For the text-containing cell, return its midpoint in [x, y] coordinate format. 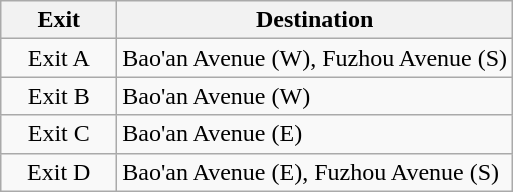
Bao'an Avenue (W) [315, 96]
Exit [59, 20]
Bao'an Avenue (E), Fuzhou Avenue (S) [315, 172]
Exit C [59, 134]
Bao'an Avenue (W), Fuzhou Avenue (S) [315, 58]
Exit D [59, 172]
Bao'an Avenue (E) [315, 134]
Destination [315, 20]
Exit A [59, 58]
Exit B [59, 96]
